Capture the cell that displays the provided text and extract its (x, y) central coordinate. 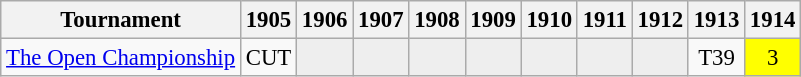
1914 (773, 20)
1912 (660, 20)
T39 (716, 58)
1906 (325, 20)
Tournament (121, 20)
3 (773, 58)
1911 (604, 20)
1913 (716, 20)
The Open Championship (121, 58)
CUT (268, 58)
1910 (549, 20)
1905 (268, 20)
1909 (493, 20)
1907 (381, 20)
1908 (437, 20)
